Detect which cell encompasses the target text, then output its [x, y] center coordinate. 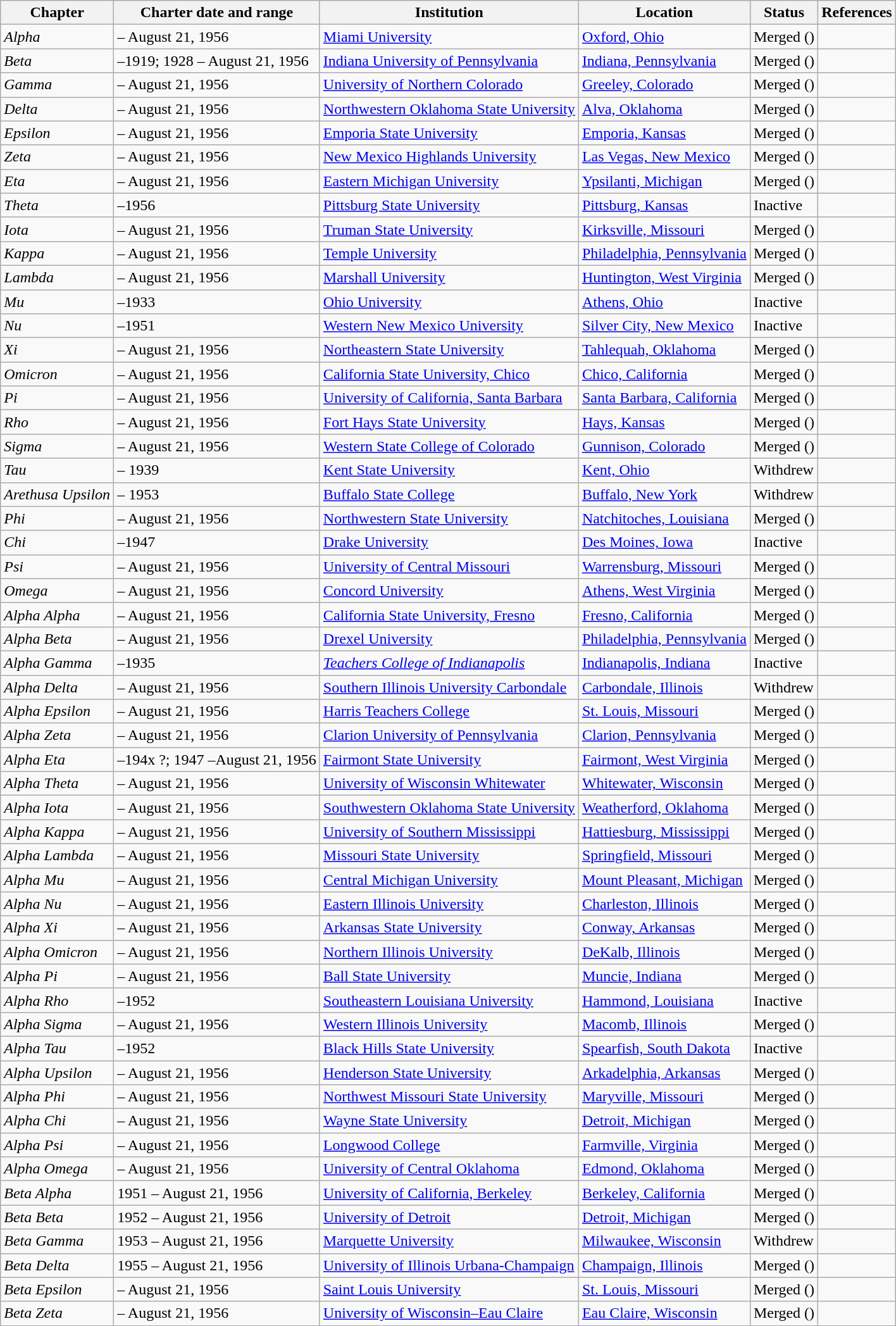
Phi [57, 518]
Western Illinois University [449, 1024]
Alpha Iota [57, 808]
Iota [57, 229]
1953 – August 21, 1956 [217, 1241]
Drake University [449, 542]
Alpha Mu [57, 880]
Kappa [57, 253]
Western State College of Colorado [449, 446]
Beta Epsilon [57, 1289]
Alpha Eta [57, 760]
Des Moines, Iowa [664, 542]
–1933 [217, 302]
Chico, California [664, 374]
1952 – August 21, 1956 [217, 1217]
Hammond, Louisiana [664, 1000]
Charter date and range [217, 13]
University of Illinois Urbana-Champaign [449, 1265]
Ypsilanti, Michigan [664, 181]
Milwaukee, Wisconsin [664, 1241]
Beta Delta [57, 1265]
–194x ?; 1947 –August 21, 1956 [217, 760]
Kent State University [449, 470]
Muncie, Indiana [664, 976]
Status [783, 13]
Saint Louis University [449, 1289]
–1951 [217, 326]
Hays, Kansas [664, 422]
Greeley, Colorado [664, 85]
Central Michigan University [449, 880]
Emporia State University [449, 133]
1955 – August 21, 1956 [217, 1265]
Alpha Sigma [57, 1024]
Santa Barbara, California [664, 398]
Eta [57, 181]
Mount Pleasant, Michigan [664, 880]
Zeta [57, 157]
Alpha Kappa [57, 832]
Pittsburg, Kansas [664, 205]
Southern Illinois University Carbondale [449, 687]
Fresno, California [664, 615]
Alpha Beta [57, 639]
Alpha Delta [57, 687]
Epsilon [57, 133]
Clarion, Pennsylvania [664, 735]
Huntington, West Virginia [664, 277]
Truman State University [449, 229]
Location [664, 13]
Tahlequah, Oklahoma [664, 350]
Ohio University [449, 302]
Indianapolis, Indiana [664, 663]
Alpha Alpha [57, 615]
Beta Alpha [57, 1193]
Charleston, Illinois [664, 904]
University of Central Missouri [449, 566]
University of Northern Colorado [449, 85]
University of California, Santa Barbara [449, 398]
Psi [57, 566]
Weatherford, Oklahoma [664, 808]
Tau [57, 470]
Beta Gamma [57, 1241]
University of California, Berkeley [449, 1193]
Athens, West Virginia [664, 591]
University of Detroit [449, 1217]
Arethusa Upsilon [57, 494]
Harris Teachers College [449, 711]
Beta Beta [57, 1217]
Gamma [57, 85]
Farmville, Virginia [664, 1145]
Alva, Oklahoma [664, 109]
Theta [57, 205]
Southwestern Oklahoma State University [449, 808]
Springfield, Missouri [664, 856]
Indiana, Pennsylvania [664, 61]
Omicron [57, 374]
University of Wisconsin–Eau Claire [449, 1313]
Alpha Zeta [57, 735]
–1919; 1928 – August 21, 1956 [217, 61]
Eau Claire, Wisconsin [664, 1313]
Beta Zeta [57, 1313]
Fairmont, West Virginia [664, 760]
Wayne State University [449, 1121]
Chapter [57, 13]
Fort Hays State University [449, 422]
Mu [57, 302]
Macomb, Illinois [664, 1024]
Northeastern State University [449, 350]
Longwood College [449, 1145]
Ball State University [449, 976]
Buffalo State College [449, 494]
Marquette University [449, 1241]
Whitewater, Wisconsin [664, 784]
University of Wisconsin Whitewater [449, 784]
Eastern Michigan University [449, 181]
– 1939 [217, 470]
California State University, Fresno [449, 615]
Indiana University of Pennsylvania [449, 61]
Alpha Epsilon [57, 711]
Fairmont State University [449, 760]
California State University, Chico [449, 374]
Alpha Gamma [57, 663]
Gunnison, Colorado [664, 446]
Drexel University [449, 639]
Berkeley, California [664, 1193]
Chi [57, 542]
Oxford, Ohio [664, 37]
Alpha Omicron [57, 952]
Las Vegas, New Mexico [664, 157]
Alpha Xi [57, 928]
Emporia, Kansas [664, 133]
Kent, Ohio [664, 470]
Teachers College of Indianapolis [449, 663]
Concord University [449, 591]
Pittsburg State University [449, 205]
Conway, Arkansas [664, 928]
Nu [57, 326]
Northwest Missouri State University [449, 1097]
Marshall University [449, 277]
References [857, 13]
Carbondale, Illinois [664, 687]
Alpha Tau [57, 1048]
Alpha Lambda [57, 856]
–1935 [217, 663]
Alpha Upsilon [57, 1073]
Delta [57, 109]
Institution [449, 13]
Missouri State University [449, 856]
Eastern Illinois University [449, 904]
Sigma [57, 446]
Alpha Phi [57, 1097]
Alpha Rho [57, 1000]
Alpha [57, 37]
Maryville, Missouri [664, 1097]
Alpha Pi [57, 976]
Western New Mexico University [449, 326]
Lambda [57, 277]
Northwestern Oklahoma State University [449, 109]
Spearfish, South Dakota [664, 1048]
Northwestern State University [449, 518]
Pi [57, 398]
Edmond, Oklahoma [664, 1169]
Warrensburg, Missouri [664, 566]
Xi [57, 350]
Natchitoches, Louisiana [664, 518]
Arkadelphia, Arkansas [664, 1073]
Buffalo, New York [664, 494]
University of Central Oklahoma [449, 1169]
Clarion University of Pennsylvania [449, 735]
Alpha Psi [57, 1145]
–1956 [217, 205]
Temple University [449, 253]
Alpha Omega [57, 1169]
Alpha Chi [57, 1121]
Hattiesburg, Mississippi [664, 832]
Black Hills State University [449, 1048]
New Mexico Highlands University [449, 157]
–1947 [217, 542]
Beta [57, 61]
Kirksville, Missouri [664, 229]
University of Southern Mississippi [449, 832]
Alpha Theta [57, 784]
Athens, Ohio [664, 302]
Champaign, Illinois [664, 1265]
Omega [57, 591]
DeKalb, Illinois [664, 952]
Arkansas State University [449, 928]
Miami University [449, 37]
Henderson State University [449, 1073]
– 1953 [217, 494]
1951 – August 21, 1956 [217, 1193]
Southeastern Louisiana University [449, 1000]
Rho [57, 422]
Northern Illinois University [449, 952]
Silver City, New Mexico [664, 326]
Alpha Nu [57, 904]
